Provide the (x, y) coordinate of the cell's center where the given text is located.  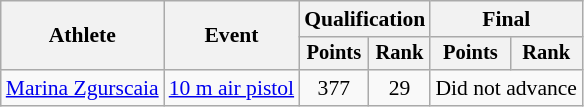
Did not advance (506, 88)
Final (506, 19)
10 m air pistol (232, 88)
Event (232, 36)
29 (399, 88)
Qualification (364, 19)
377 (334, 88)
Athlete (82, 36)
Marina Zgurscaia (82, 88)
